Identify which cell holds the provided text, then report its (X, Y) central coordinate. 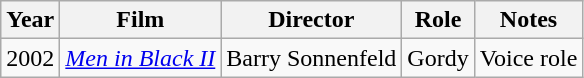
Film (140, 20)
Role (438, 20)
2002 (30, 58)
Barry Sonnenfeld (312, 58)
Director (312, 20)
Voice role (528, 58)
Year (30, 20)
Notes (528, 20)
Gordy (438, 58)
Men in Black II (140, 58)
